Return the (x, y) coordinate for the center point of the cell that contains the specified text.  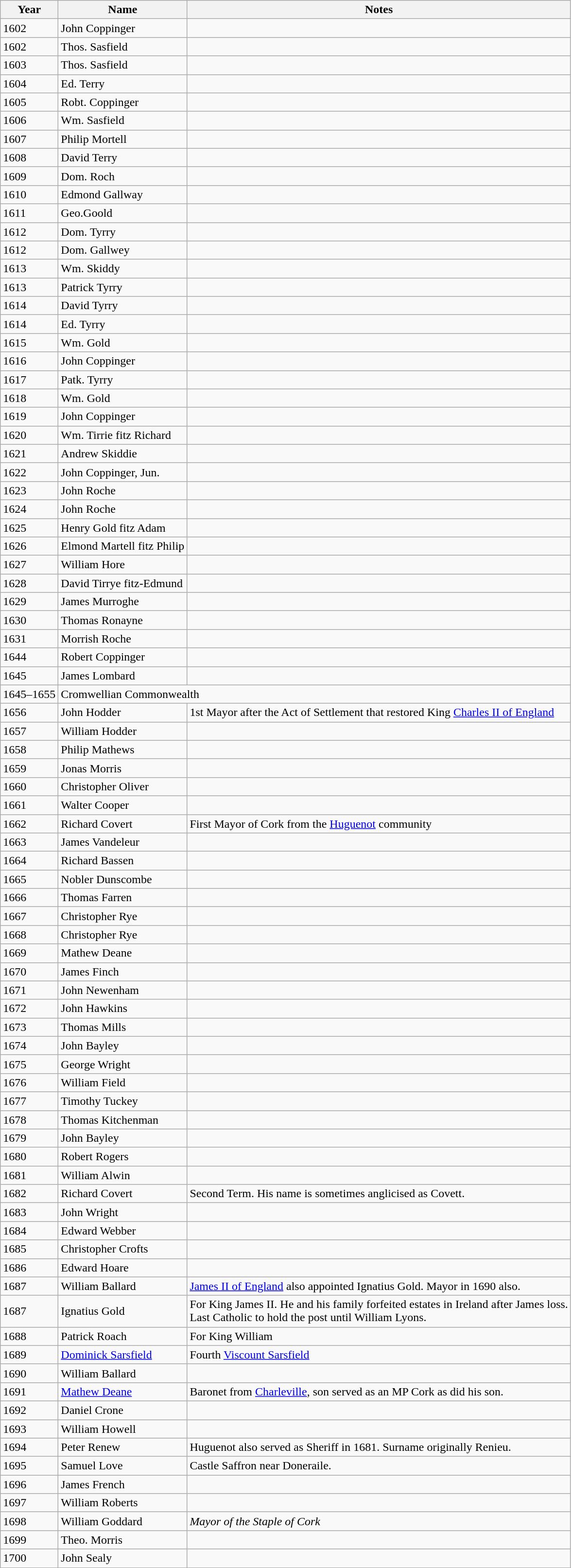
1645–1655 (29, 694)
1670 (29, 972)
John Wright (122, 1212)
Year (29, 10)
1675 (29, 1064)
1686 (29, 1268)
1615 (29, 343)
1610 (29, 194)
Mayor of the Staple of Cork (379, 1521)
1677 (29, 1101)
1625 (29, 527)
1606 (29, 121)
1658 (29, 749)
James Finch (122, 972)
1696 (29, 1484)
1673 (29, 1027)
1604 (29, 84)
William Hore (122, 565)
1631 (29, 639)
Andrew Skiddie (122, 453)
1644 (29, 657)
Dominick Sarsfield (122, 1355)
David Tyrry (122, 306)
1689 (29, 1355)
Baronet from Charleville, son served as an MP Cork as did his son. (379, 1392)
1624 (29, 509)
William Hodder (122, 731)
James II of England also appointed Ignatius Gold. Mayor in 1690 also. (379, 1286)
Edward Hoare (122, 1268)
Thomas Mills (122, 1027)
1694 (29, 1447)
1666 (29, 898)
Fourth Viscount Sarsfield (379, 1355)
1683 (29, 1212)
1645 (29, 676)
John Sealy (122, 1558)
George Wright (122, 1064)
Henry Gold fitz Adam (122, 527)
1627 (29, 565)
Dom. Gallwey (122, 250)
1661 (29, 805)
Notes (379, 10)
James Vandeleur (122, 842)
For King James II. He and his family forfeited estates in Ireland after James loss.Last Catholic to hold the post until William Lyons. (379, 1311)
1688 (29, 1336)
1620 (29, 435)
1619 (29, 417)
1699 (29, 1540)
Geo.Goold (122, 213)
1684 (29, 1231)
Christopher Oliver (122, 786)
1674 (29, 1045)
Walter Cooper (122, 805)
James French (122, 1484)
1680 (29, 1157)
John Hawkins (122, 1009)
Philip Mathews (122, 749)
Robert Coppinger (122, 657)
Second Term. His name is sometimes anglicised as Covett. (379, 1194)
1662 (29, 824)
1676 (29, 1082)
1607 (29, 139)
Philip Mortell (122, 139)
1629 (29, 602)
Timothy Tuckey (122, 1101)
Thomas Kitchenman (122, 1119)
Edmond Gallway (122, 194)
Christopher Crofts (122, 1249)
Ignatius Gold (122, 1311)
Daniel Crone (122, 1410)
Ed. Terry (122, 84)
1690 (29, 1373)
Name (122, 10)
1682 (29, 1194)
Wm. Sasfield (122, 121)
1679 (29, 1138)
John Coppinger, Jun. (122, 472)
Cromwellian Commonwealth (315, 694)
Peter Renew (122, 1447)
1622 (29, 472)
John Newenham (122, 990)
1611 (29, 213)
1608 (29, 157)
William Goddard (122, 1521)
Robert Rogers (122, 1157)
Wm. Skiddy (122, 269)
1667 (29, 916)
Dom. Roch (122, 176)
1678 (29, 1119)
1691 (29, 1392)
Samuel Love (122, 1466)
1st Mayor after the Act of Settlement that restored King Charles II of England (379, 713)
For King William (379, 1336)
Patk. Tyrry (122, 380)
1621 (29, 453)
Theo. Morris (122, 1540)
Edward Webber (122, 1231)
John Hodder (122, 713)
1616 (29, 361)
1700 (29, 1558)
Jonas Morris (122, 768)
1630 (29, 620)
1669 (29, 953)
William Field (122, 1082)
Patrick Tyrry (122, 287)
1672 (29, 1009)
1628 (29, 583)
1668 (29, 935)
Richard Bassen (122, 861)
Elmond Martell fitz Philip (122, 546)
Thomas Farren (122, 898)
Castle Saffron near Doneraile. (379, 1466)
1663 (29, 842)
Morrish Roche (122, 639)
David Terry (122, 157)
Patrick Roach (122, 1336)
Ed. Tyrry (122, 324)
1659 (29, 768)
First Mayor of Cork from the Huguenot community (379, 824)
1685 (29, 1249)
1695 (29, 1466)
William Roberts (122, 1503)
1605 (29, 102)
1626 (29, 546)
Dom. Tyrry (122, 232)
1693 (29, 1429)
Robt. Coppinger (122, 102)
1656 (29, 713)
1618 (29, 398)
1623 (29, 490)
1617 (29, 380)
1665 (29, 879)
1692 (29, 1410)
William Howell (122, 1429)
1698 (29, 1521)
1671 (29, 990)
William Alwin (122, 1175)
1697 (29, 1503)
1660 (29, 786)
1681 (29, 1175)
James Murroghe (122, 602)
Thomas Ronayne (122, 620)
James Lombard (122, 676)
Huguenot also served as Sheriff in 1681. Surname originally Renieu. (379, 1447)
Nobler Dunscombe (122, 879)
David Tirrye fitz-Edmund (122, 583)
1603 (29, 65)
1664 (29, 861)
Wm. Tirrie fitz Richard (122, 435)
1657 (29, 731)
1609 (29, 176)
